Detect which cell encompasses the target text, then output its [x, y] center coordinate. 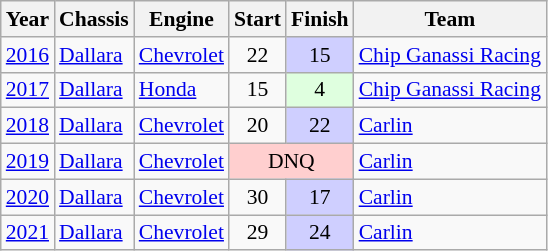
2018 [28, 126]
Engine [182, 19]
2019 [28, 162]
DNQ [292, 162]
4 [320, 90]
2017 [28, 90]
Chassis [94, 19]
30 [258, 197]
2021 [28, 233]
Finish [320, 19]
20 [258, 126]
Year [28, 19]
2020 [28, 197]
Start [258, 19]
Honda [182, 90]
24 [320, 233]
17 [320, 197]
2016 [28, 55]
29 [258, 233]
Team [450, 19]
